Provide the [X, Y] coordinate of the cell's center where the given text is located.  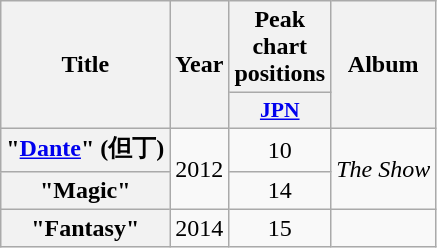
The Show [384, 168]
Year [200, 65]
Album [384, 65]
2012 [200, 168]
"Magic" [86, 190]
Peak chart positions [280, 47]
14 [280, 190]
"Fantasy" [86, 228]
JPN [280, 111]
2014 [200, 228]
10 [280, 150]
Title [86, 65]
15 [280, 228]
"Dante" (但丁) [86, 150]
